Return the (x, y) coordinate for the center point of the cell that contains the specified text.  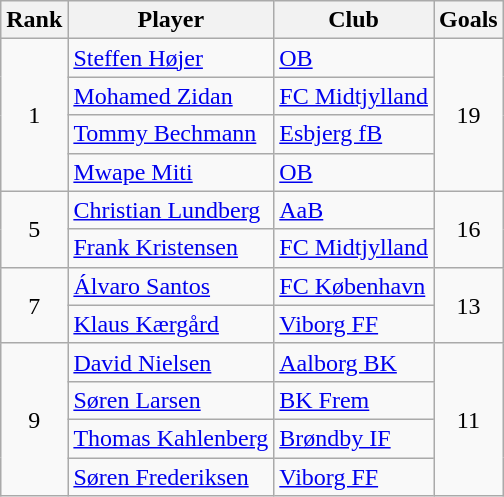
Player (171, 20)
Frank Kristensen (171, 248)
AaB (354, 210)
Mohamed Zidan (171, 96)
Klaus Kærgård (171, 324)
11 (469, 419)
19 (469, 115)
Mwape Miti (171, 172)
David Nielsen (171, 362)
Søren Frederiksen (171, 477)
Club (354, 20)
FC København (354, 286)
16 (469, 229)
5 (34, 229)
BK Frem (354, 400)
13 (469, 305)
1 (34, 115)
Aalborg BK (354, 362)
Brøndby IF (354, 438)
Tommy Bechmann (171, 134)
Álvaro Santos (171, 286)
Christian Lundberg (171, 210)
7 (34, 305)
Søren Larsen (171, 400)
Thomas Kahlenberg (171, 438)
Goals (469, 20)
9 (34, 419)
Esbjerg fB (354, 134)
Steffen Højer (171, 58)
Rank (34, 20)
